For the text-containing cell, return its midpoint in (X, Y) coordinate format. 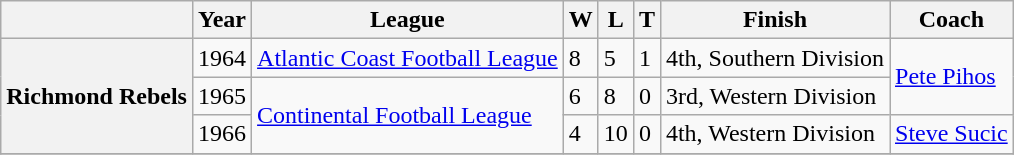
W (580, 20)
4th, Southern Division (774, 58)
Finish (774, 20)
6 (580, 96)
3rd, Western Division (774, 96)
Pete Pihos (952, 77)
4 (580, 134)
4th, Western Division (774, 134)
Continental Football League (408, 115)
Atlantic Coast Football League (408, 58)
Steve Sucic (952, 134)
Coach (952, 20)
T (646, 20)
League (408, 20)
5 (616, 58)
1966 (222, 134)
1965 (222, 96)
10 (616, 134)
1 (646, 58)
Richmond Rebels (97, 96)
1964 (222, 58)
L (616, 20)
Year (222, 20)
